Return the (X, Y) coordinate for the center point of the cell that contains the specified text.  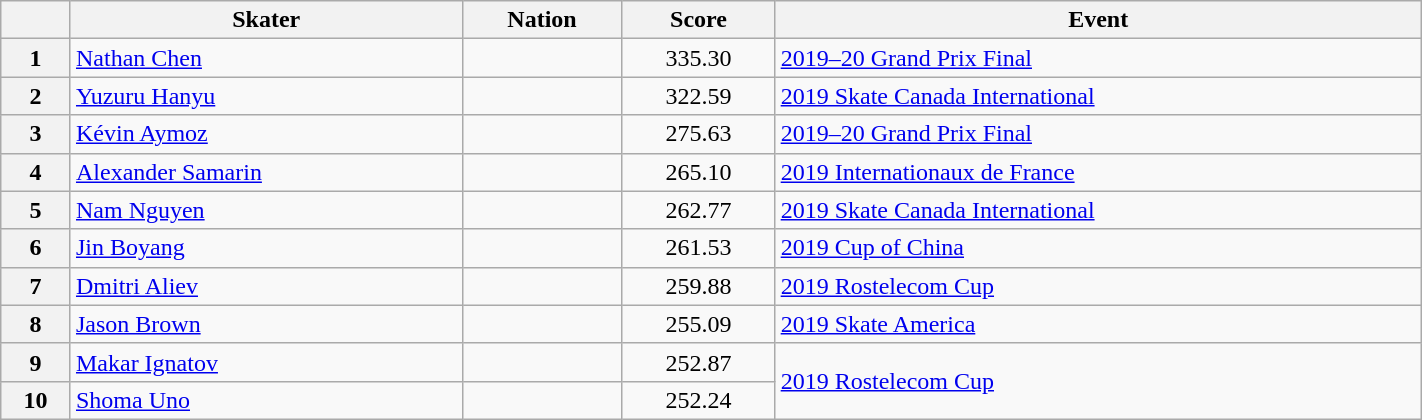
Alexander Samarin (266, 172)
252.87 (698, 362)
Shoma Uno (266, 400)
Jason Brown (266, 324)
Makar Ignatov (266, 362)
322.59 (698, 96)
2019 Skate America (1098, 324)
Score (698, 20)
Nation (542, 20)
Nathan Chen (266, 58)
5 (36, 210)
Jin Boyang (266, 248)
2019 Internationaux de France (1098, 172)
335.30 (698, 58)
261.53 (698, 248)
3 (36, 134)
255.09 (698, 324)
Nam Nguyen (266, 210)
262.77 (698, 210)
4 (36, 172)
8 (36, 324)
10 (36, 400)
265.10 (698, 172)
259.88 (698, 286)
Kévin Aymoz (266, 134)
9 (36, 362)
2019 Cup of China (1098, 248)
1 (36, 58)
6 (36, 248)
Yuzuru Hanyu (266, 96)
Dmitri Aliev (266, 286)
Event (1098, 20)
7 (36, 286)
2 (36, 96)
275.63 (698, 134)
Skater (266, 20)
252.24 (698, 400)
